Scan for the cell matching the given text and deliver its [X, Y] coordinate at center. 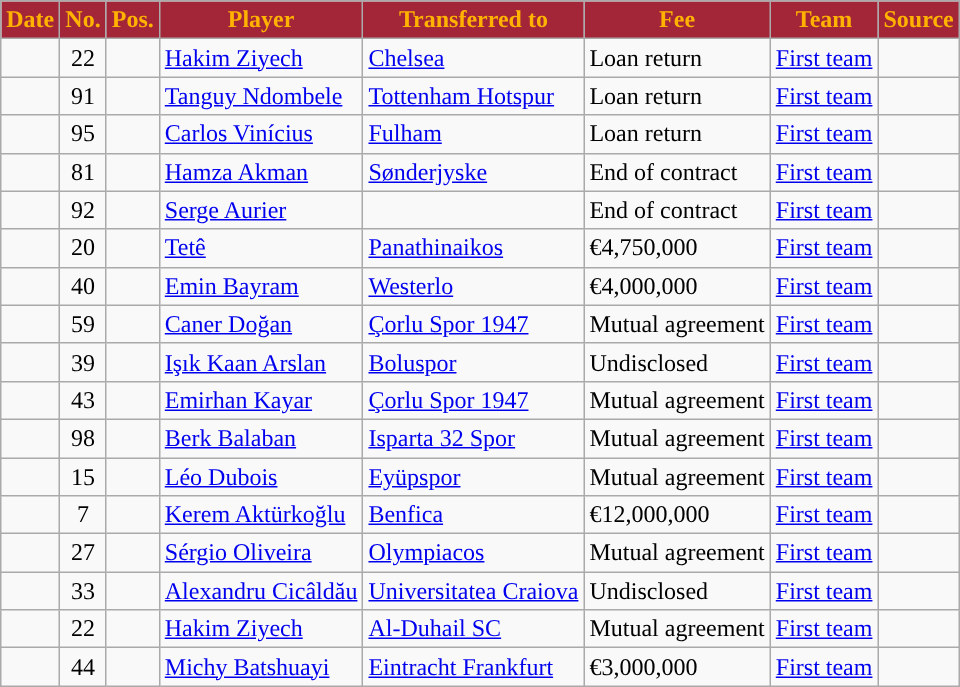
Universitatea Craiova [474, 591]
Emin Bayram [261, 286]
€4,750,000 [677, 248]
Hamza Akman [261, 172]
Eyüpspor [474, 477]
No. [83, 20]
Fee [677, 20]
92 [83, 210]
Chelsea [474, 58]
Panathinaikos [474, 248]
Tanguy Ndombele [261, 96]
81 [83, 172]
Eintracht Frankfurt [474, 667]
44 [83, 667]
Caner Doğan [261, 324]
Isparta 32 Spor [474, 438]
Pos. [132, 20]
Boluspor [474, 362]
43 [83, 400]
20 [83, 248]
7 [83, 515]
Al-Duhail SC [474, 629]
€4,000,000 [677, 286]
Sønderjyske [474, 172]
Tottenham Hotspur [474, 96]
Kerem Aktürkoğlu [261, 515]
Benfica [474, 515]
Emirhan Kayar [261, 400]
95 [83, 134]
€12,000,000 [677, 515]
Léo Dubois [261, 477]
Serge Aurier [261, 210]
Carlos Vinícius [261, 134]
Alexandru Cicâldău [261, 591]
Transferred to [474, 20]
Sérgio Oliveira [261, 553]
39 [83, 362]
Player [261, 20]
98 [83, 438]
59 [83, 324]
91 [83, 96]
Tetê [261, 248]
Fulham [474, 134]
Işık Kaan Arslan [261, 362]
Berk Balaban [261, 438]
Date [30, 20]
Olympiacos [474, 553]
33 [83, 591]
27 [83, 553]
Team [824, 20]
Westerlo [474, 286]
Michy Batshuayi [261, 667]
15 [83, 477]
Source [918, 20]
€3,000,000 [677, 667]
40 [83, 286]
